Provide the [X, Y] coordinate of the cell's center where the given text is located.  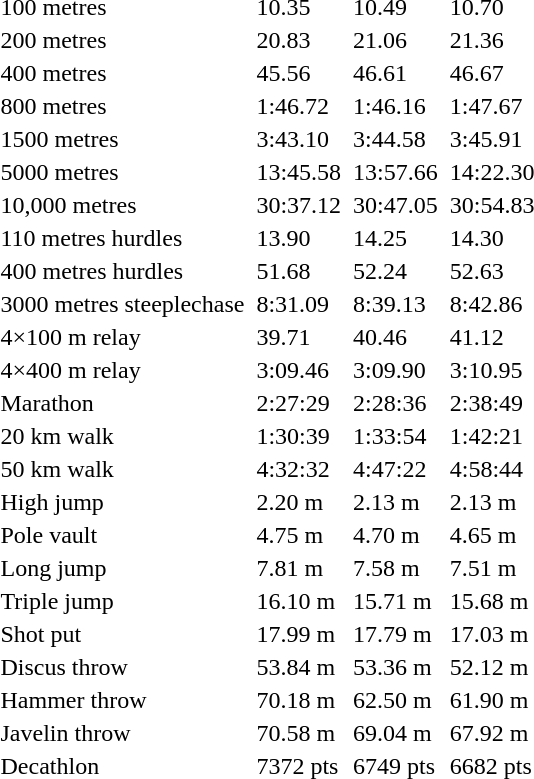
3:09.90 [396, 370]
70.58 m [299, 733]
3:44.58 [396, 139]
8:39.13 [396, 304]
52.24 [396, 271]
70.18 m [299, 700]
53.84 m [299, 667]
3:09.46 [299, 370]
51.68 [299, 271]
1:46.72 [299, 106]
2:27:29 [299, 403]
30:47.05 [396, 205]
7.58 m [396, 568]
1:30:39 [299, 436]
53.36 m [396, 667]
4:32:32 [299, 469]
46.61 [396, 73]
21.06 [396, 40]
69.04 m [396, 733]
1:33:54 [396, 436]
20.83 [299, 40]
15.71 m [396, 601]
2.13 m [396, 502]
7.81 m [299, 568]
2.20 m [299, 502]
8:31.09 [299, 304]
40.46 [396, 337]
14.25 [396, 238]
4.75 m [299, 535]
16.10 m [299, 601]
4.70 m [396, 535]
4:47:22 [396, 469]
30:37.12 [299, 205]
2:28:36 [396, 403]
17.99 m [299, 634]
1:46.16 [396, 106]
13.90 [299, 238]
17.79 m [396, 634]
62.50 m [396, 700]
3:43.10 [299, 139]
13:45.58 [299, 172]
45.56 [299, 73]
13:57.66 [396, 172]
39.71 [299, 337]
